Extract the (X, Y) coordinate from the center of the cell holding the provided text.  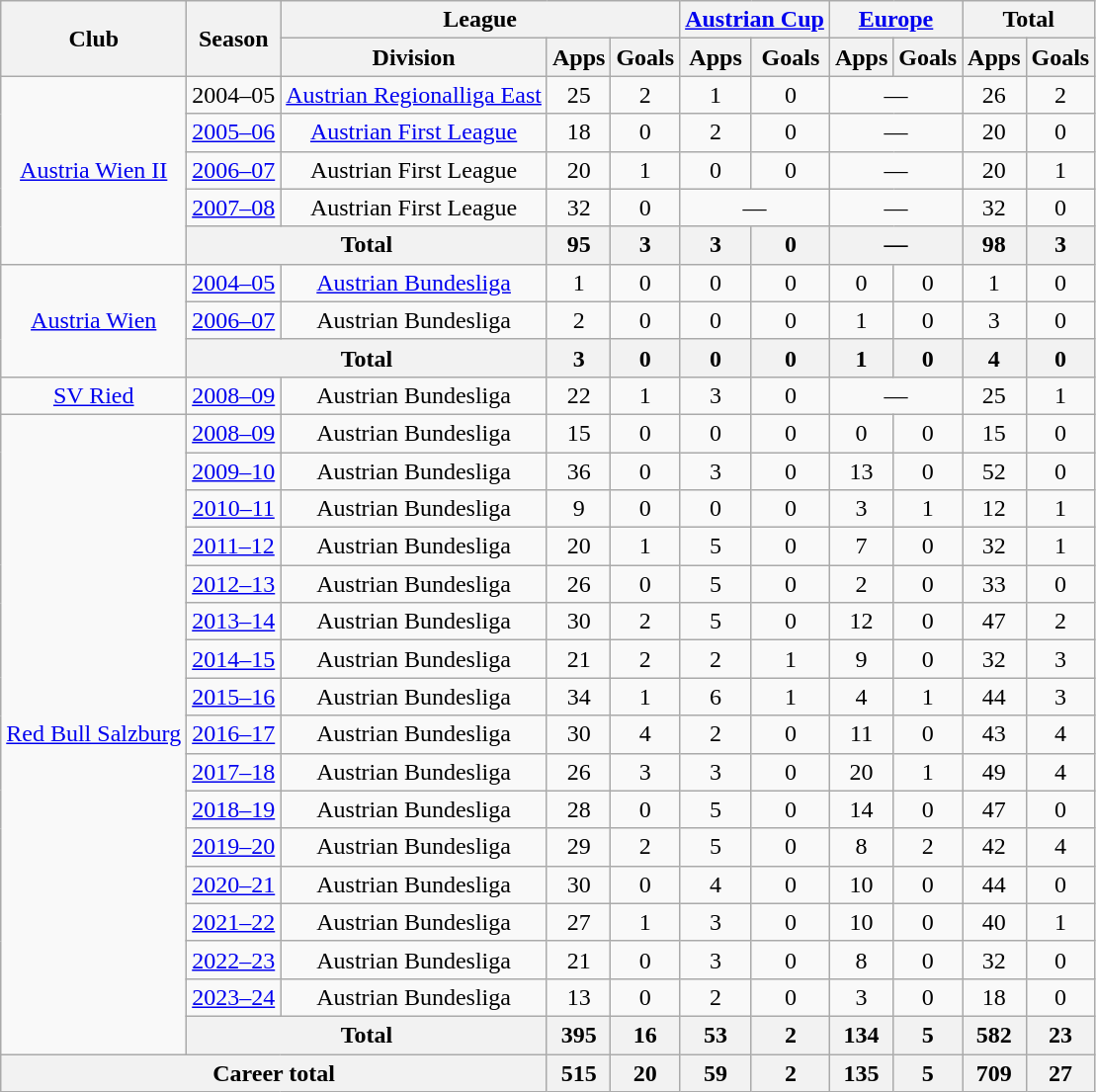
11 (861, 734)
42 (994, 847)
Europe (895, 20)
52 (994, 471)
36 (578, 471)
2018–19 (233, 809)
395 (578, 1035)
95 (578, 245)
98 (994, 245)
Austria Wien II (94, 170)
2015–16 (233, 697)
43 (994, 734)
23 (1060, 1035)
515 (578, 1072)
2022–23 (233, 960)
2023–24 (233, 997)
59 (716, 1072)
6 (716, 697)
28 (578, 809)
2014–15 (233, 659)
135 (861, 1072)
League (480, 20)
16 (645, 1035)
29 (578, 847)
33 (994, 584)
2009–10 (233, 471)
40 (994, 922)
2005–06 (233, 132)
2021–22 (233, 922)
Career total (275, 1072)
2010–11 (233, 509)
582 (994, 1035)
2017–18 (233, 772)
Red Bull Salzburg (94, 733)
22 (578, 395)
2011–12 (233, 546)
Season (233, 39)
Austrian Cup (755, 20)
53 (716, 1035)
2012–13 (233, 584)
134 (861, 1035)
Division (414, 57)
2013–14 (233, 622)
Austria Wien (94, 320)
2020–21 (233, 884)
14 (861, 809)
2016–17 (233, 734)
2007–08 (233, 208)
7 (861, 546)
Austrian Regionalliga East (414, 95)
49 (994, 772)
34 (578, 697)
2019–20 (233, 847)
709 (994, 1072)
SV Ried (94, 395)
Club (94, 39)
